Identify which cell holds the provided text, then report its [X, Y] central coordinate. 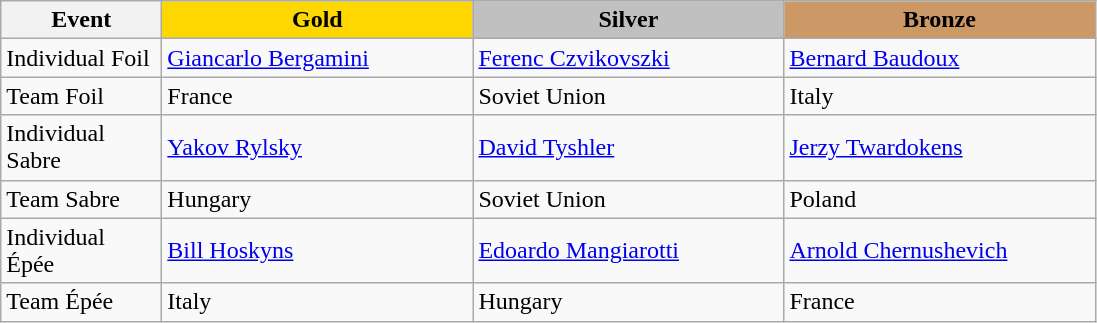
Event [82, 20]
Bronze [940, 20]
Individual Foil [82, 58]
Bill Hoskyns [318, 250]
Yakov Rylsky [318, 148]
Silver [628, 20]
Bernard Baudoux [940, 58]
Giancarlo Bergamini [318, 58]
Jerzy Twardokens [940, 148]
Ferenc Czvikovszki [628, 58]
Edoardo Mangiarotti [628, 250]
Individual Épée [82, 250]
David Tyshler [628, 148]
Poland [940, 199]
Arnold Chernushevich [940, 250]
Gold [318, 20]
Individual Sabre [82, 148]
Team Foil [82, 96]
Team Épée [82, 302]
Team Sabre [82, 199]
